Search for the cell housing the specified text and yield its [X, Y] center coordinate. 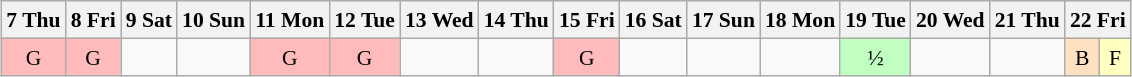
7 Thu [33, 20]
22 Fri [1098, 20]
14 Thu [516, 20]
19 Tue [876, 20]
8 Fri [94, 20]
20 Wed [950, 20]
13 Wed [440, 20]
18 Mon [800, 20]
10 Sun [214, 20]
21 Thu [1028, 20]
B [1082, 56]
17 Sun [724, 20]
F [1114, 56]
11 Mon [290, 20]
15 Fri [587, 20]
9 Sat [149, 20]
12 Tue [364, 20]
½ [876, 56]
16 Sat [654, 20]
